Detect which cell encompasses the target text, then output its (X, Y) center coordinate. 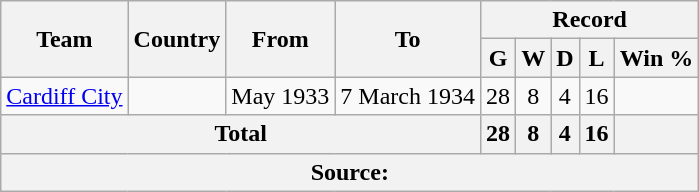
L (596, 58)
Team (64, 39)
G (498, 58)
Country (177, 39)
7 March 1934 (408, 96)
Win % (656, 58)
May 1933 (280, 96)
W (534, 58)
Cardiff City (64, 96)
Record (590, 20)
To (408, 39)
Total (241, 134)
D (565, 58)
From (280, 39)
Source: (350, 172)
